From the cell containing the given text, extract its center point as (x, y) coordinate. 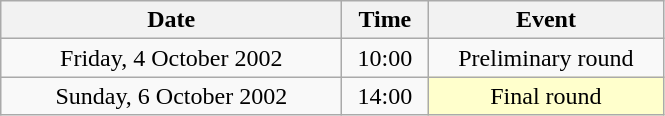
Sunday, 6 October 2002 (172, 96)
Friday, 4 October 2002 (172, 58)
10:00 (385, 58)
Final round (546, 96)
Event (546, 20)
Date (172, 20)
Time (385, 20)
Preliminary round (546, 58)
14:00 (385, 96)
